Detect which cell encompasses the target text, then output its (X, Y) center coordinate. 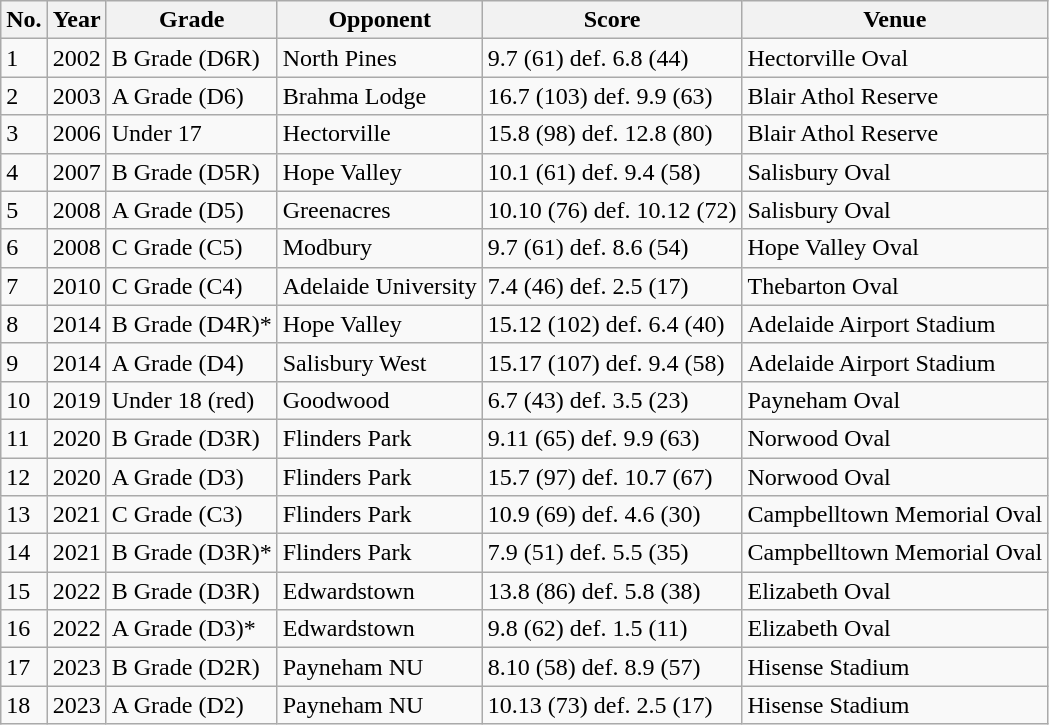
13.8 (86) def. 5.8 (38) (612, 591)
2006 (76, 134)
16 (24, 629)
9.8 (62) def. 1.5 (11) (612, 629)
B Grade (D5R) (192, 172)
1 (24, 58)
Payneham Oval (895, 400)
9.7 (61) def. 8.6 (54) (612, 248)
6.7 (43) def. 3.5 (23) (612, 400)
B Grade (D3R)* (192, 553)
8.10 (58) def. 8.9 (57) (612, 667)
15.8 (98) def. 12.8 (80) (612, 134)
15.12 (102) def. 6.4 (40) (612, 324)
A Grade (D6) (192, 96)
Year (76, 20)
16.7 (103) def. 9.9 (63) (612, 96)
2010 (76, 286)
C Grade (C3) (192, 515)
Brahma Lodge (380, 96)
A Grade (D3)* (192, 629)
Adelaide University (380, 286)
10.1 (61) def. 9.4 (58) (612, 172)
North Pines (380, 58)
12 (24, 477)
5 (24, 210)
10.10 (76) def. 10.12 (72) (612, 210)
B Grade (D6R) (192, 58)
A Grade (D5) (192, 210)
Thebarton Oval (895, 286)
B Grade (D4R)* (192, 324)
A Grade (D2) (192, 705)
C Grade (C4) (192, 286)
A Grade (D4) (192, 362)
6 (24, 248)
Venue (895, 20)
3 (24, 134)
Goodwood (380, 400)
9.11 (65) def. 9.9 (63) (612, 438)
14 (24, 553)
C Grade (C5) (192, 248)
10.13 (73) def. 2.5 (17) (612, 705)
7.4 (46) def. 2.5 (17) (612, 286)
9 (24, 362)
Hectorville (380, 134)
9.7 (61) def. 6.8 (44) (612, 58)
Greenacres (380, 210)
17 (24, 667)
2007 (76, 172)
Opponent (380, 20)
2 (24, 96)
Grade (192, 20)
15 (24, 591)
2003 (76, 96)
Hope Valley Oval (895, 248)
Under 18 (red) (192, 400)
10 (24, 400)
Modbury (380, 248)
8 (24, 324)
18 (24, 705)
15.17 (107) def. 9.4 (58) (612, 362)
2002 (76, 58)
A Grade (D3) (192, 477)
Under 17 (192, 134)
B Grade (D2R) (192, 667)
4 (24, 172)
Hectorville Oval (895, 58)
2019 (76, 400)
7.9 (51) def. 5.5 (35) (612, 553)
Salisbury West (380, 362)
10.9 (69) def. 4.6 (30) (612, 515)
No. (24, 20)
Score (612, 20)
13 (24, 515)
11 (24, 438)
7 (24, 286)
15.7 (97) def. 10.7 (67) (612, 477)
